Detect which cell encompasses the target text, then output its (x, y) center coordinate. 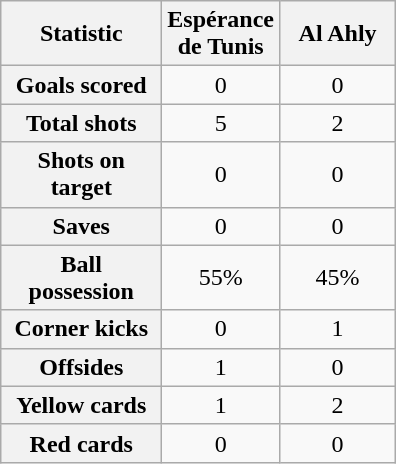
Statistic (82, 34)
Saves (82, 226)
5 (221, 123)
Goals scored (82, 85)
Espérance de Tunis (221, 34)
Total shots (82, 123)
Al Ahly (338, 34)
Red cards (82, 443)
Corner kicks (82, 329)
55% (221, 278)
Yellow cards (82, 405)
Shots on target (82, 174)
45% (338, 278)
Ball possession (82, 278)
Offsides (82, 367)
